Detect which cell encompasses the target text, then output its (X, Y) center coordinate. 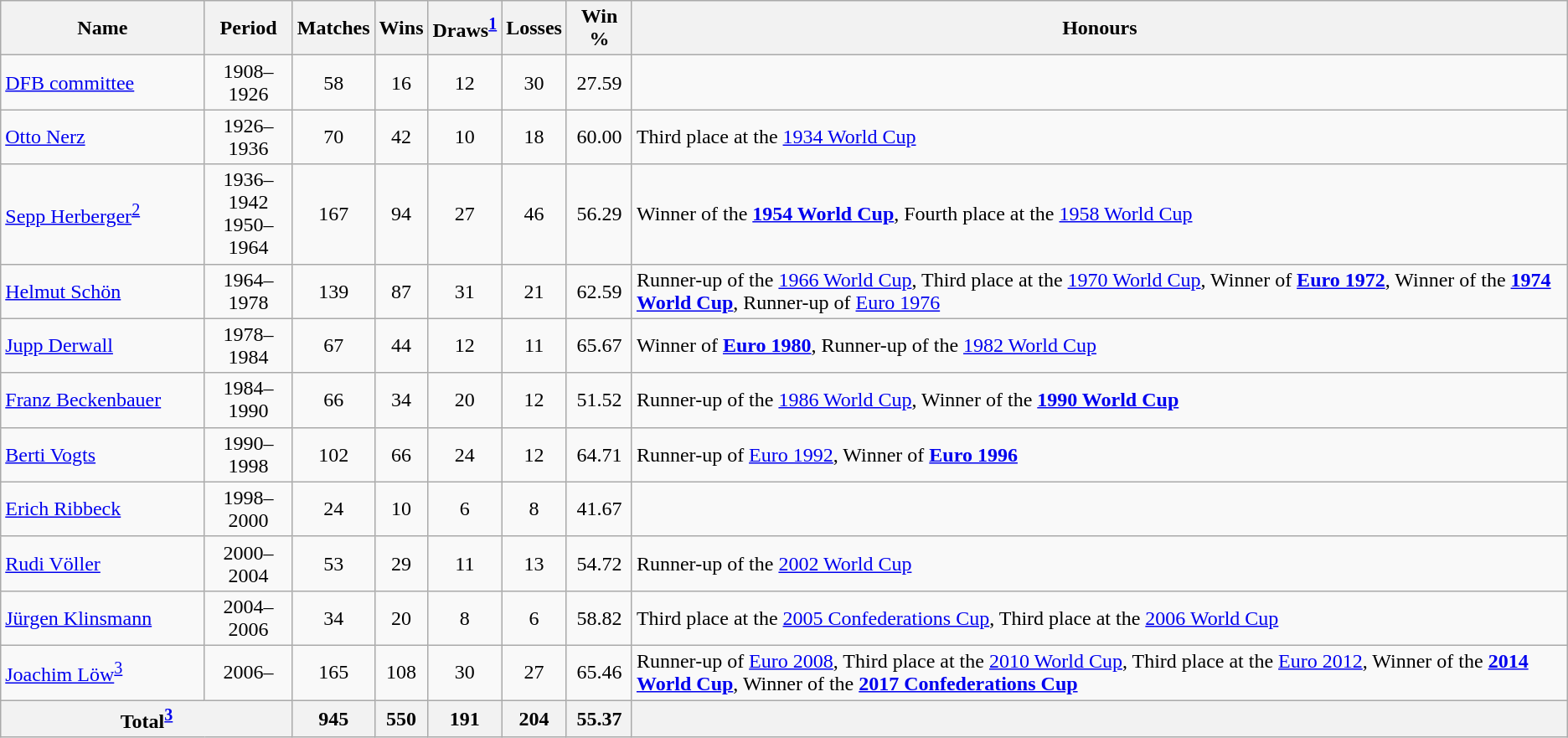
Otto Nerz (102, 137)
1908–1926 (248, 82)
1990–1998 (248, 454)
58 (333, 82)
1936–19421950–1964 (248, 214)
51.52 (599, 400)
31 (465, 292)
Honours (1099, 28)
1984–1990 (248, 400)
65.67 (599, 345)
64.71 (599, 454)
Jupp Derwall (102, 345)
Franz Beckenbauer (102, 400)
54.72 (599, 563)
70 (333, 137)
1926–1936 (248, 137)
Jürgen Klinsmann (102, 618)
58.82 (599, 618)
1978–1984 (248, 345)
29 (401, 563)
102 (333, 454)
21 (534, 292)
16 (401, 82)
DFB committee (102, 82)
204 (534, 719)
62.59 (599, 292)
56.29 (599, 214)
Runner-up of the 2002 World Cup (1099, 563)
55.37 (599, 719)
18 (534, 137)
Winner of the 1954 World Cup, Fourth place at the 1958 World Cup (1099, 214)
13 (534, 563)
108 (401, 672)
94 (401, 214)
2000–2004 (248, 563)
Rudi Völler (102, 563)
Runner-up of the 1966 World Cup, Third place at the 1970 World Cup, Winner of Euro 1972, Winner of the 1974 World Cup, Runner-up of Euro 1976 (1099, 292)
Third place at the 1934 World Cup (1099, 137)
65.46 (599, 672)
Name (102, 28)
191 (465, 719)
Total3 (147, 719)
Runner-up of the 1986 World Cup, Winner of the 1990 World Cup (1099, 400)
1964–1978 (248, 292)
Losses (534, 28)
2004–2006 (248, 618)
Erich Ribbeck (102, 509)
165 (333, 672)
44 (401, 345)
Berti Vogts (102, 454)
2006– (248, 672)
167 (333, 214)
53 (333, 563)
139 (333, 292)
1998–2000 (248, 509)
60.00 (599, 137)
945 (333, 719)
Third place at the 2005 Confederations Cup, Third place at the 2006 World Cup (1099, 618)
Joachim Löw3 (102, 672)
87 (401, 292)
550 (401, 719)
Matches (333, 28)
Winner of Euro 1980, Runner-up of the 1982 World Cup (1099, 345)
27.59 (599, 82)
Win % (599, 28)
Runner-up of Euro 1992, Winner of Euro 1996 (1099, 454)
67 (333, 345)
46 (534, 214)
Draws1 (465, 28)
Wins (401, 28)
Period (248, 28)
42 (401, 137)
Sepp Herberger2 (102, 214)
41.67 (599, 509)
Helmut Schön (102, 292)
